Extract the (X, Y) coordinate from the center of the cell holding the provided text.  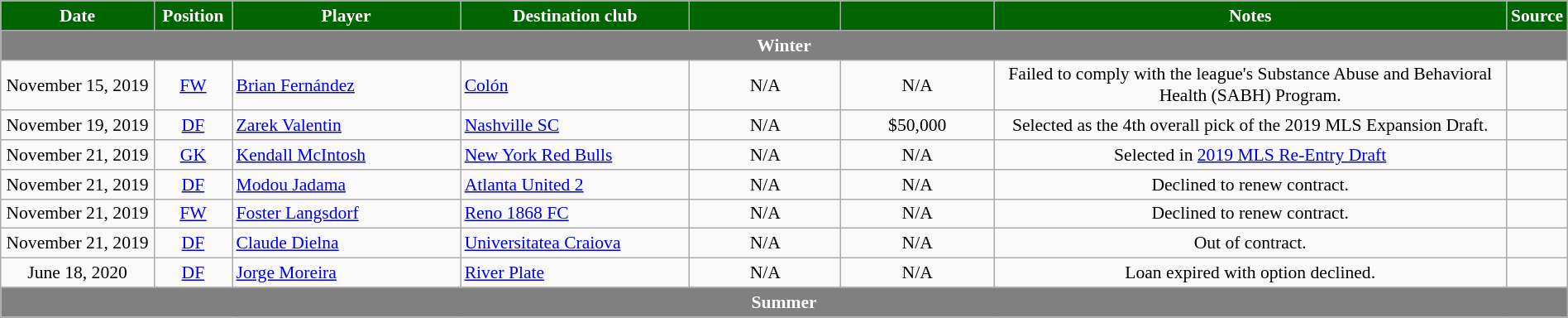
New York Red Bulls (576, 155)
Selected in 2019 MLS Re-Entry Draft (1250, 155)
Notes (1250, 16)
GK (193, 155)
Reno 1868 FC (576, 214)
Selected as the 4th overall pick of the 2019 MLS Expansion Draft. (1250, 126)
November 19, 2019 (78, 126)
Date (78, 16)
Atlanta United 2 (576, 185)
June 18, 2020 (78, 273)
Destination club (576, 16)
Zarek Valentin (347, 126)
Winter (784, 46)
November 15, 2019 (78, 84)
Universitatea Craiova (576, 243)
Modou Jadama (347, 185)
Claude Dielna (347, 243)
Kendall McIntosh (347, 155)
Summer (784, 302)
Player (347, 16)
Loan expired with option declined. (1250, 273)
Source (1537, 16)
$50,000 (918, 126)
Position (193, 16)
Jorge Moreira (347, 273)
Out of contract. (1250, 243)
Nashville SC (576, 126)
Brian Fernández (347, 84)
River Plate (576, 273)
Colón (576, 84)
Failed to comply with the league's Substance Abuse and Behavioral Health (SABH) Program. (1250, 84)
Foster Langsdorf (347, 214)
